Pinpoint the cell where the given text exists, returning its (x, y) midpoint coordinate. 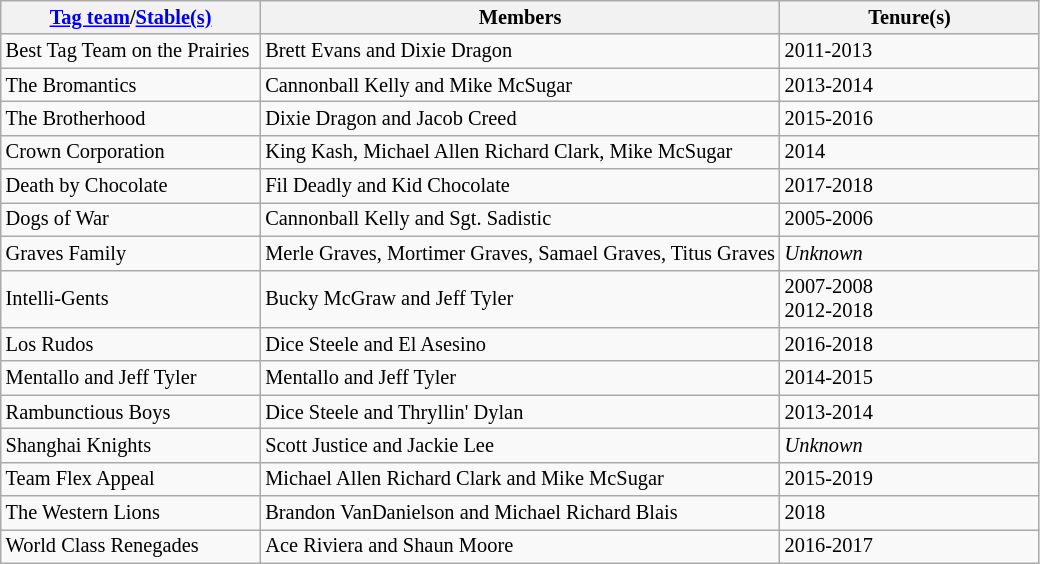
The Western Lions (131, 513)
The Brotherhood (131, 118)
Los Rudos (131, 344)
2005-2006 (910, 219)
Dixie Dragon and Jacob Creed (520, 118)
World Class Renegades (131, 546)
Death by Chocolate (131, 186)
2017-2018 (910, 186)
Bucky McGraw and Jeff Tyler (520, 299)
Brandon VanDanielson and Michael Richard Blais (520, 513)
Rambunctious Boys (131, 412)
2011-2013 (910, 51)
Ace Riviera and Shaun Moore (520, 546)
Best Tag Team on the Prairies (131, 51)
Michael Allen Richard Clark and Mike McSugar (520, 479)
2016-2017 (910, 546)
Shanghai Knights (131, 445)
Members (520, 17)
Tag team/Stable(s) (131, 17)
Dice Steele and El Asesino (520, 344)
2015-2019 (910, 479)
Team Flex Appeal (131, 479)
Scott Justice and Jackie Lee (520, 445)
2014 (910, 152)
The Bromantics (131, 85)
Intelli-Gents (131, 299)
King Kash, Michael Allen Richard Clark, Mike McSugar (520, 152)
Tenure(s) (910, 17)
Brett Evans and Dixie Dragon (520, 51)
2015-2016 (910, 118)
Dice Steele and Thryllin' Dylan (520, 412)
2016-2018 (910, 344)
2014-2015 (910, 378)
Merle Graves, Mortimer Graves, Samael Graves, Titus Graves (520, 253)
2018 (910, 513)
Graves Family (131, 253)
Dogs of War (131, 219)
Fil Deadly and Kid Chocolate (520, 186)
Cannonball Kelly and Sgt. Sadistic (520, 219)
Cannonball Kelly and Mike McSugar (520, 85)
Crown Corporation (131, 152)
2007-20082012-2018 (910, 299)
